Locate the cell with the specified text and output its (x, y) center coordinate. 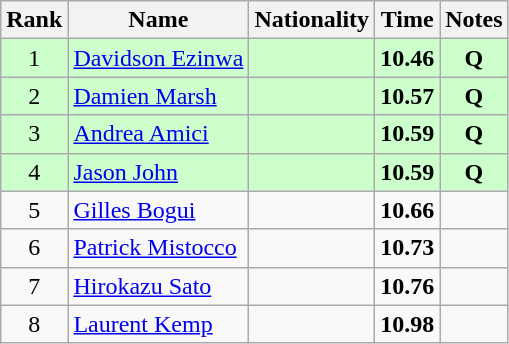
10.57 (408, 96)
Hirokazu Sato (158, 286)
Nationality (312, 20)
5 (34, 210)
8 (34, 324)
2 (34, 96)
Damien Marsh (158, 96)
3 (34, 134)
Notes (474, 20)
10.66 (408, 210)
Andrea Amici (158, 134)
Patrick Mistocco (158, 248)
10.73 (408, 248)
7 (34, 286)
4 (34, 172)
Jason John (158, 172)
Davidson Ezinwa (158, 58)
Gilles Bogui (158, 210)
1 (34, 58)
10.98 (408, 324)
6 (34, 248)
10.76 (408, 286)
Time (408, 20)
Name (158, 20)
Rank (34, 20)
Laurent Kemp (158, 324)
10.46 (408, 58)
